For the text-containing cell, return its midpoint in (x, y) coordinate format. 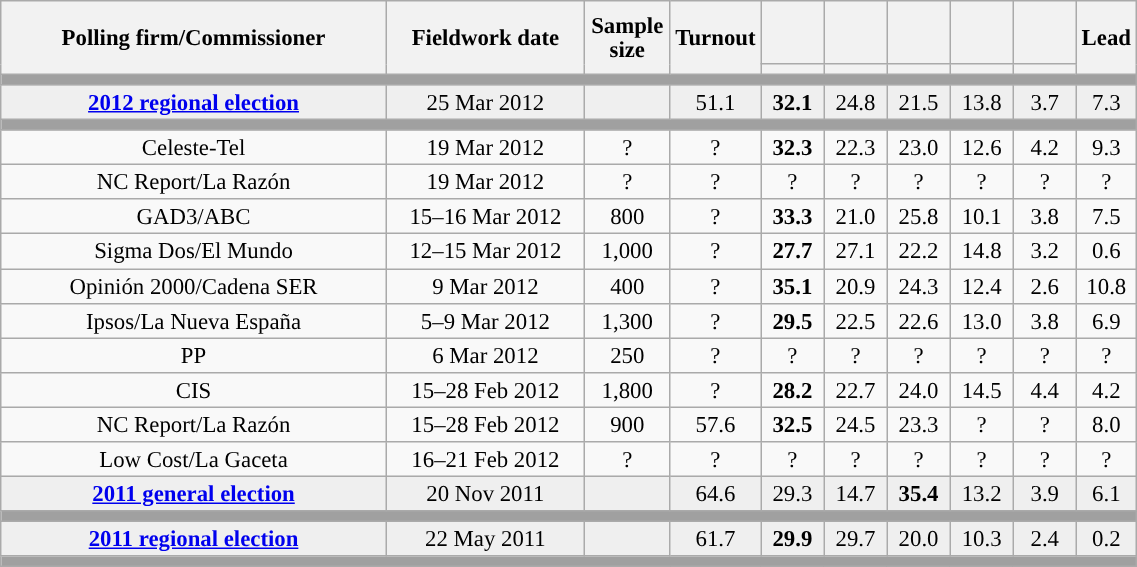
22.3 (856, 148)
15–16 Mar 2012 (485, 218)
6 Mar 2012 (485, 356)
64.6 (716, 494)
29.9 (792, 538)
3.2 (1044, 252)
4.4 (1044, 390)
1,000 (627, 252)
16–21 Feb 2012 (485, 460)
6.9 (1106, 320)
3.9 (1044, 494)
Turnout (716, 38)
13.2 (982, 494)
25 Mar 2012 (485, 102)
GAD3/ABC (194, 218)
24.0 (918, 390)
6.1 (1106, 494)
22.2 (918, 252)
22.6 (918, 320)
0.2 (1106, 538)
9 Mar 2012 (485, 286)
22.5 (856, 320)
2011 general election (194, 494)
20.0 (918, 538)
32.1 (792, 102)
2012 regional election (194, 102)
PP (194, 356)
27.1 (856, 252)
24.3 (918, 286)
29.7 (856, 538)
22.7 (856, 390)
12.6 (982, 148)
Sample size (627, 38)
32.5 (792, 424)
250 (627, 356)
Opinión 2000/Cadena SER (194, 286)
21.0 (856, 218)
1,800 (627, 390)
24.5 (856, 424)
23.3 (918, 424)
33.3 (792, 218)
12.4 (982, 286)
CIS (194, 390)
900 (627, 424)
13.0 (982, 320)
400 (627, 286)
2.6 (1044, 286)
35.1 (792, 286)
20 Nov 2011 (485, 494)
24.8 (856, 102)
800 (627, 218)
8.0 (1106, 424)
Ipsos/La Nueva España (194, 320)
29.3 (792, 494)
14.8 (982, 252)
57.6 (716, 424)
23.0 (918, 148)
Low Cost/La Gaceta (194, 460)
2.4 (1044, 538)
20.9 (856, 286)
29.5 (792, 320)
61.7 (716, 538)
Lead (1106, 38)
3.7 (1044, 102)
12–15 Mar 2012 (485, 252)
14.5 (982, 390)
0.6 (1106, 252)
Polling firm/Commissioner (194, 38)
9.3 (1106, 148)
10.3 (982, 538)
7.5 (1106, 218)
Celeste-Tel (194, 148)
7.3 (1106, 102)
5–9 Mar 2012 (485, 320)
1,300 (627, 320)
10.1 (982, 218)
25.8 (918, 218)
10.8 (1106, 286)
Sigma Dos/El Mundo (194, 252)
14.7 (856, 494)
2011 regional election (194, 538)
21.5 (918, 102)
27.7 (792, 252)
35.4 (918, 494)
28.2 (792, 390)
32.3 (792, 148)
51.1 (716, 102)
Fieldwork date (485, 38)
22 May 2011 (485, 538)
13.8 (982, 102)
